Return the [X, Y] coordinate for the center point of the cell that contains the specified text.  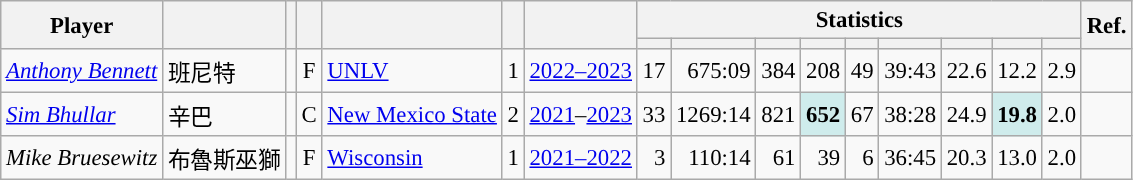
652 [824, 115]
110:14 [714, 158]
38:28 [910, 115]
22.6 [966, 71]
384 [778, 71]
New Mexico State [412, 115]
675:09 [714, 71]
1269:14 [714, 115]
2.9 [1062, 71]
布魯斯巫獅 [224, 158]
6 [862, 158]
39 [824, 158]
Sim Bhullar [82, 115]
C [309, 115]
24.9 [966, 115]
36:45 [910, 158]
Wisconsin [412, 158]
3 [654, 158]
821 [778, 115]
208 [824, 71]
2021–2022 [580, 158]
班尼特 [224, 71]
Statistics [859, 20]
19.8 [1017, 115]
20.3 [966, 158]
61 [778, 158]
Mike Bruesewitz [82, 158]
2021–2023 [580, 115]
39:43 [910, 71]
33 [654, 115]
Player [82, 25]
2 [513, 115]
67 [862, 115]
UNLV [412, 71]
Ref. [1106, 25]
49 [862, 71]
2022–2023 [580, 71]
Anthony Bennett [82, 71]
12.2 [1017, 71]
辛巴 [224, 115]
13.0 [1017, 158]
17 [654, 71]
